Pinpoint the cell where the given text exists, returning its [X, Y] midpoint coordinate. 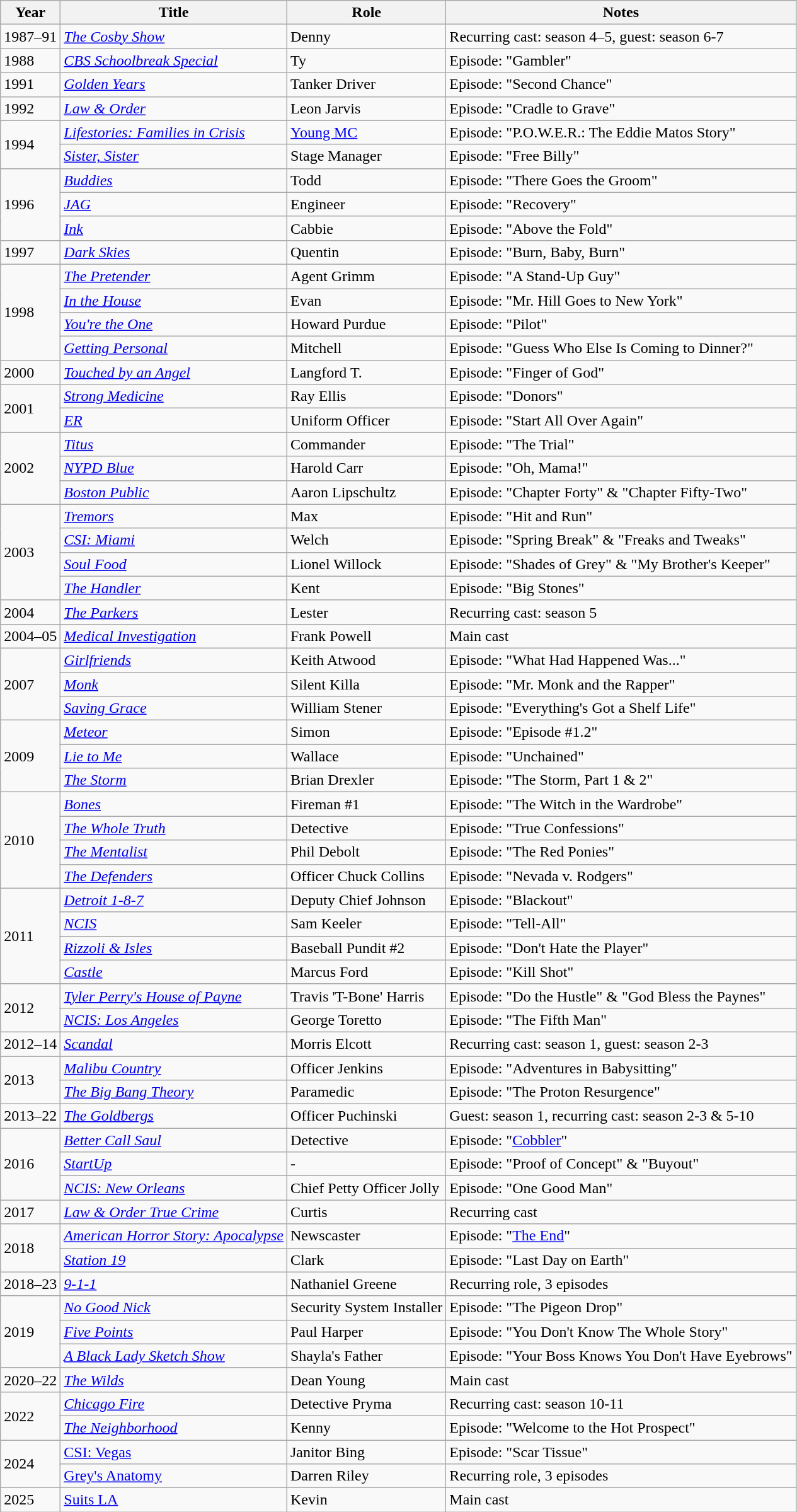
Episode: "Gambler" [621, 61]
Episode: "Cradle to Grave" [621, 108]
Rizzoli & Isles [174, 948]
2004 [30, 612]
Clark [366, 1260]
Episode: "Proof of Concept" & "Buyout" [621, 1164]
Evan [366, 301]
Episode: "P.O.W.E.R.: The Eddie Matos Story" [621, 132]
Paul Harper [366, 1332]
Getting Personal [174, 349]
Chief Petty Officer Jolly [366, 1188]
Year [30, 13]
CSI: Miami [174, 540]
George Toretto [366, 1020]
2013–22 [30, 1116]
2009 [30, 756]
NCIS [174, 924]
The Whole Truth [174, 828]
Chicago Fire [174, 1404]
The Handler [174, 588]
Meteor [174, 732]
Howard Purdue [366, 325]
Recurring cast: season 10-11 [621, 1404]
Title [174, 13]
Episode: "Pilot" [621, 325]
Security System Installer [366, 1308]
2004–05 [30, 636]
You're the One [174, 325]
1988 [30, 61]
2007 [30, 684]
ER [174, 420]
Harold Carr [366, 468]
Five Points [174, 1332]
2012 [30, 1008]
The Cosby Show [174, 37]
Episode: "Nevada v. Rodgers" [621, 876]
2017 [30, 1212]
Welch [366, 540]
Girlfriends [174, 660]
Episode: "Donors" [621, 396]
Medical Investigation [174, 636]
Deputy Chief Johnson [366, 900]
Role [366, 13]
Boston Public [174, 492]
1994 [30, 144]
StartUp [174, 1164]
American Horror Story: Apocalypse [174, 1236]
2001 [30, 408]
The Goldbergs [174, 1116]
Cabbie [366, 228]
Episode: "Second Chance" [621, 84]
Dark Skies [174, 252]
2012–14 [30, 1044]
Recurring cast: season 1, guest: season 2-3 [621, 1044]
Tanker Driver [366, 84]
Tyler Perry's House of Payne [174, 996]
The Neighborhood [174, 1428]
Denny [366, 37]
Suits LA [174, 1500]
Episode: "Tell-All" [621, 924]
Touched by an Angel [174, 372]
Saving Grace [174, 708]
2020–22 [30, 1380]
Kevin [366, 1500]
2018–23 [30, 1284]
Monk [174, 684]
Recurring cast: season 5 [621, 612]
Episode: "Adventures in Babysitting" [621, 1068]
The Parkers [174, 612]
Episode: "You Don't Know The Whole Story" [621, 1332]
Lifestories: Families in Crisis [174, 132]
Ray Ellis [366, 396]
Baseball Pundit #2 [366, 948]
Tremors [174, 516]
Episode: "Chapter Forty" & "Chapter Fifty-Two" [621, 492]
Episode: "Scar Tissue" [621, 1451]
2019 [30, 1332]
Simon [366, 732]
Officer Chuck Collins [366, 876]
Episode: "Last Day on Earth" [621, 1260]
Paramedic [366, 1092]
Episode: "The Pigeon Drop" [621, 1308]
Detroit 1-8-7 [174, 900]
Leon Jarvis [366, 108]
No Good Nick [174, 1308]
Officer Jenkins [366, 1068]
Episode: "Welcome to the Hot Prospect" [621, 1428]
Ty [366, 61]
Mitchell [366, 349]
Frank Powell [366, 636]
Phil Debolt [366, 852]
Episode: "Cobbler" [621, 1140]
2025 [30, 1500]
2003 [30, 552]
Travis 'T-Bone' Harris [366, 996]
2016 [30, 1164]
Aaron Lipschultz [366, 492]
Episode: "Recovery" [621, 204]
2018 [30, 1248]
Episode: "Spring Break" & "Freaks and Tweaks" [621, 540]
JAG [174, 204]
Silent Killa [366, 684]
Episode: "Mr. Monk and the Rapper" [621, 684]
The Storm [174, 780]
Episode: "Start All Over Again" [621, 420]
Buddies [174, 180]
Wallace [366, 756]
Episode: "Mr. Hill Goes to New York" [621, 301]
1996 [30, 204]
The Pretender [174, 276]
Lionel Willock [366, 564]
Episode: "Guess Who Else Is Coming to Dinner?" [621, 349]
2013 [30, 1080]
Uniform Officer [366, 420]
Lester [366, 612]
Stage Manager [366, 156]
Sam Keeler [366, 924]
Episode: "Episode #1.2" [621, 732]
NCIS: New Orleans [174, 1188]
Episode: "One Good Man" [621, 1188]
1997 [30, 252]
1992 [30, 108]
Episode: "Kill Shot" [621, 972]
Episode: "Finger of God" [621, 372]
2024 [30, 1463]
Bones [174, 804]
Episode: "Everything's Got a Shelf Life" [621, 708]
1998 [30, 312]
Todd [366, 180]
Episode: "The Trial" [621, 444]
Episode: "True Confessions" [621, 828]
Guest: season 1, recurring cast: season 2-3 & 5-10 [621, 1116]
Episode: "A Stand-Up Guy" [621, 276]
Episode: "What Had Happened Was..." [621, 660]
Commander [366, 444]
Strong Medicine [174, 396]
Episode: "Burn, Baby, Burn" [621, 252]
Episode: "The Red Ponies" [621, 852]
Episode: "Above the Fold" [621, 228]
2000 [30, 372]
NCIS: Los Angeles [174, 1020]
Malibu Country [174, 1068]
The Wilds [174, 1380]
Fireman #1 [366, 804]
2011 [30, 936]
Max [366, 516]
Episode: "Oh, Mama!" [621, 468]
Dean Young [366, 1380]
Agent Grimm [366, 276]
Station 19 [174, 1260]
Lie to Me [174, 756]
Episode: "The End" [621, 1236]
Episode: "Don't Hate the Player" [621, 948]
Episode: "The Witch in the Wardrobe" [621, 804]
1987–91 [30, 37]
Morris Elcott [366, 1044]
The Defenders [174, 876]
Episode: "Your Boss Knows You Don't Have Eyebrows" [621, 1356]
Episode: "Unchained" [621, 756]
Kent [366, 588]
1991 [30, 84]
Recurring cast: season 4–5, guest: season 6-7 [621, 37]
Shayla's Father [366, 1356]
Episode: "Blackout" [621, 900]
Golden Years [174, 84]
2002 [30, 468]
Marcus Ford [366, 972]
Sister, Sister [174, 156]
NYPD Blue [174, 468]
A Black Lady Sketch Show [174, 1356]
Young MC [366, 132]
Grey's Anatomy [174, 1476]
Recurring cast [621, 1212]
Newscaster [366, 1236]
The Big Bang Theory [174, 1092]
Keith Atwood [366, 660]
Langford T. [366, 372]
- [366, 1164]
Officer Puchinski [366, 1116]
Castle [174, 972]
Law & Order True Crime [174, 1212]
In the House [174, 301]
2010 [30, 840]
Law & Order [174, 108]
Episode: "The Proton Resurgence" [621, 1092]
Episode: "The Fifth Man" [621, 1020]
Better Call Saul [174, 1140]
Brian Drexler [366, 780]
Darren Riley [366, 1476]
Episode: "Free Billy" [621, 156]
Nathaniel Greene [366, 1284]
9-1-1 [174, 1284]
Detective Pryma [366, 1404]
Engineer [366, 204]
Notes [621, 13]
Episode: "The Storm, Part 1 & 2" [621, 780]
Scandal [174, 1044]
Episode: "Do the Hustle" & "God Bless the Paynes" [621, 996]
Titus [174, 444]
Episode: "There Goes the Groom" [621, 180]
Quentin [366, 252]
The Mentalist [174, 852]
Soul Food [174, 564]
2022 [30, 1416]
Kenny [366, 1428]
Episode: "Big Stones" [621, 588]
Janitor Bing [366, 1451]
CSI: Vegas [174, 1451]
Curtis [366, 1212]
CBS Schoolbreak Special [174, 61]
Ink [174, 228]
Episode: "Shades of Grey" & "My Brother's Keeper" [621, 564]
William Stener [366, 708]
Episode: "Hit and Run" [621, 516]
